Capture the cell that displays the provided text and extract its [X, Y] central coordinate. 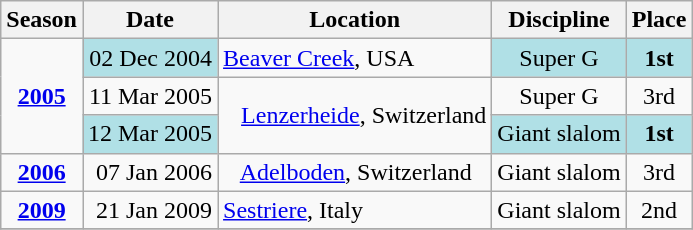
2005 [42, 96]
11 Mar 2005 [150, 96]
Location [355, 20]
12 Mar 2005 [150, 134]
Lenzerheide, Switzerland [355, 115]
07 Jan 2006 [150, 172]
02 Dec 2004 [150, 58]
Sestriere, Italy [355, 210]
Beaver Creek, USA [355, 58]
2006 [42, 172]
2009 [42, 210]
21 Jan 2009 [150, 210]
Place [659, 20]
2nd [659, 210]
Adelboden, Switzerland [355, 172]
Date [150, 20]
Discipline [559, 20]
Season [42, 20]
